Extract the [X, Y] coordinate from the center of the cell holding the provided text.  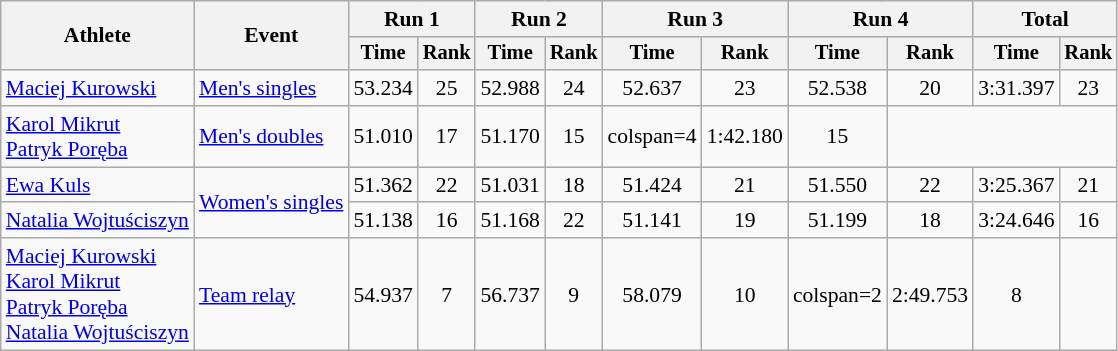
10 [745, 294]
1:42.180 [745, 136]
colspan=4 [652, 136]
51.362 [382, 185]
3:24.646 [1016, 221]
51.031 [510, 185]
19 [745, 221]
8 [1016, 294]
colspan=2 [838, 294]
9 [574, 294]
51.141 [652, 221]
51.168 [510, 221]
58.079 [652, 294]
Men's singles [271, 88]
54.937 [382, 294]
51.138 [382, 221]
Event [271, 36]
Run 3 [696, 19]
3:25.367 [1016, 185]
20 [930, 88]
51.424 [652, 185]
Maciej Kurowski [98, 88]
Ewa Kuls [98, 185]
Run 2 [538, 19]
Natalia Wojtuściszyn [98, 221]
7 [447, 294]
53.234 [382, 88]
51.199 [838, 221]
52.538 [838, 88]
52.637 [652, 88]
52.988 [510, 88]
Athlete [98, 36]
Karol MikrutPatryk Poręba [98, 136]
51.550 [838, 185]
17 [447, 136]
Men's doubles [271, 136]
Run 4 [880, 19]
Team relay [271, 294]
Women's singles [271, 202]
25 [447, 88]
56.737 [510, 294]
Maciej KurowskiKarol MikrutPatryk PorębaNatalia Wojtuściszyn [98, 294]
Total [1045, 19]
Run 1 [412, 19]
3:31.397 [1016, 88]
51.170 [510, 136]
24 [574, 88]
2:49.753 [930, 294]
51.010 [382, 136]
